Return (x, y) of the center of cell containing provided text 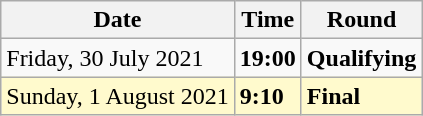
Time (268, 20)
Qualifying (361, 58)
Date (118, 20)
Round (361, 20)
Friday, 30 July 2021 (118, 58)
19:00 (268, 58)
Sunday, 1 August 2021 (118, 96)
9:10 (268, 96)
Final (361, 96)
